Return [x, y] of the center of cell containing provided text 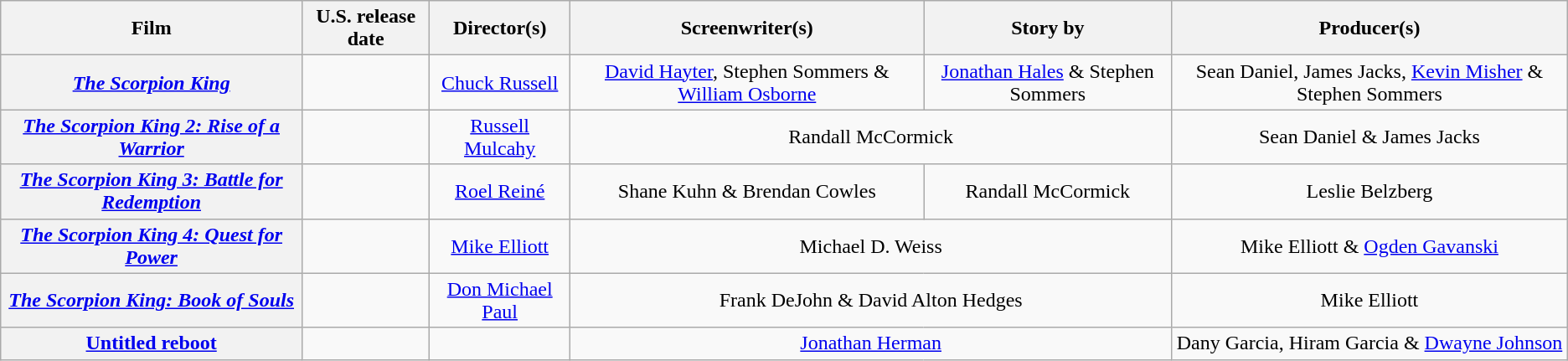
Don Michael Paul [500, 300]
The Scorpion King 2: Rise of a Warrior [152, 137]
David Hayter, Stephen Sommers & William Osborne [747, 82]
The Scorpion King: Book of Souls [152, 300]
Russell Mulcahy [500, 137]
Director(s) [500, 28]
Michael D. Weiss [871, 246]
Leslie Belzberg [1370, 191]
Roel Reiné [500, 191]
Sean Daniel, James Jacks, Kevin Misher & Stephen Sommers [1370, 82]
Sean Daniel & James Jacks [1370, 137]
Film [152, 28]
Untitled reboot [152, 343]
Jonathan Herman [871, 343]
Mike Elliott & Ogden Gavanski [1370, 246]
Story by [1048, 28]
Shane Kuhn & Brendan Cowles [747, 191]
The Scorpion King 3: Battle for Redemption [152, 191]
Chuck Russell [500, 82]
Jonathan Hales & Stephen Sommers [1048, 82]
The Scorpion King 4: Quest for Power [152, 246]
The Scorpion King [152, 82]
Frank DeJohn & David Alton Hedges [871, 300]
Screenwriter(s) [747, 28]
Producer(s) [1370, 28]
U.S. release date [366, 28]
Dany Garcia, Hiram Garcia & Dwayne Johnson [1370, 343]
